Pinpoint the cell where the given text exists, returning its [x, y] midpoint coordinate. 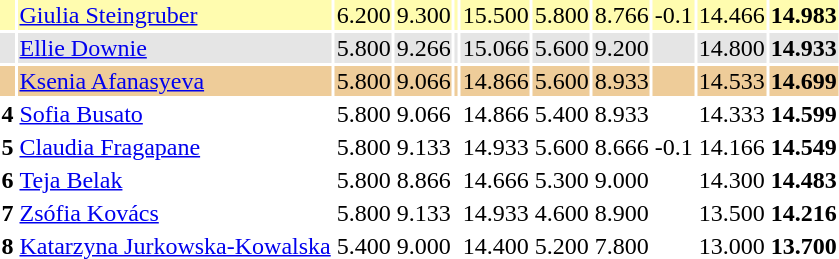
9.266 [424, 48]
4 [8, 114]
9.200 [622, 48]
9.300 [424, 15]
4.600 [562, 213]
Sofia Busato [175, 114]
Teja Belak [175, 180]
5.400 [562, 114]
14.800 [732, 48]
8.766 [622, 15]
9.000 [622, 180]
Ksenia Afanasyeva [175, 81]
5 [8, 147]
14.216 [804, 213]
14.699 [804, 81]
15.066 [496, 48]
Claudia Fragapane [175, 147]
6.200 [364, 15]
14.533 [732, 81]
15.500 [496, 15]
8.900 [622, 213]
13.500 [732, 213]
14.599 [804, 114]
14.300 [732, 180]
14.983 [804, 15]
14.549 [804, 147]
14.666 [496, 180]
8.866 [424, 180]
6 [8, 180]
7 [8, 213]
14.466 [732, 15]
8.666 [622, 147]
14.166 [732, 147]
Ellie Downie [175, 48]
14.483 [804, 180]
14.333 [732, 114]
Zsófia Kovács [175, 213]
5.300 [562, 180]
Giulia Steingruber [175, 15]
